Scan for the cell matching the given text and deliver its [x, y] coordinate at center. 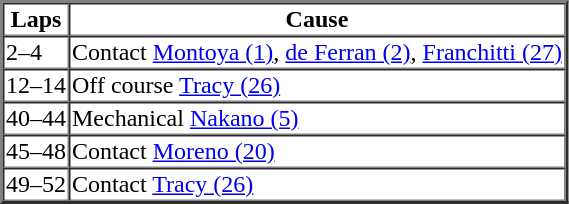
45–48 [36, 152]
40–44 [36, 118]
Contact Montoya (1), de Ferran (2), Franchitti (27) [317, 52]
2–4 [36, 52]
Laps [36, 20]
Mechanical Nakano (5) [317, 118]
Contact Moreno (20) [317, 152]
Contact Tracy (26) [317, 184]
12–14 [36, 86]
49–52 [36, 184]
Off course Tracy (26) [317, 86]
Cause [317, 20]
